Output the [x, y] coordinate of the center of the cell containing the given text.  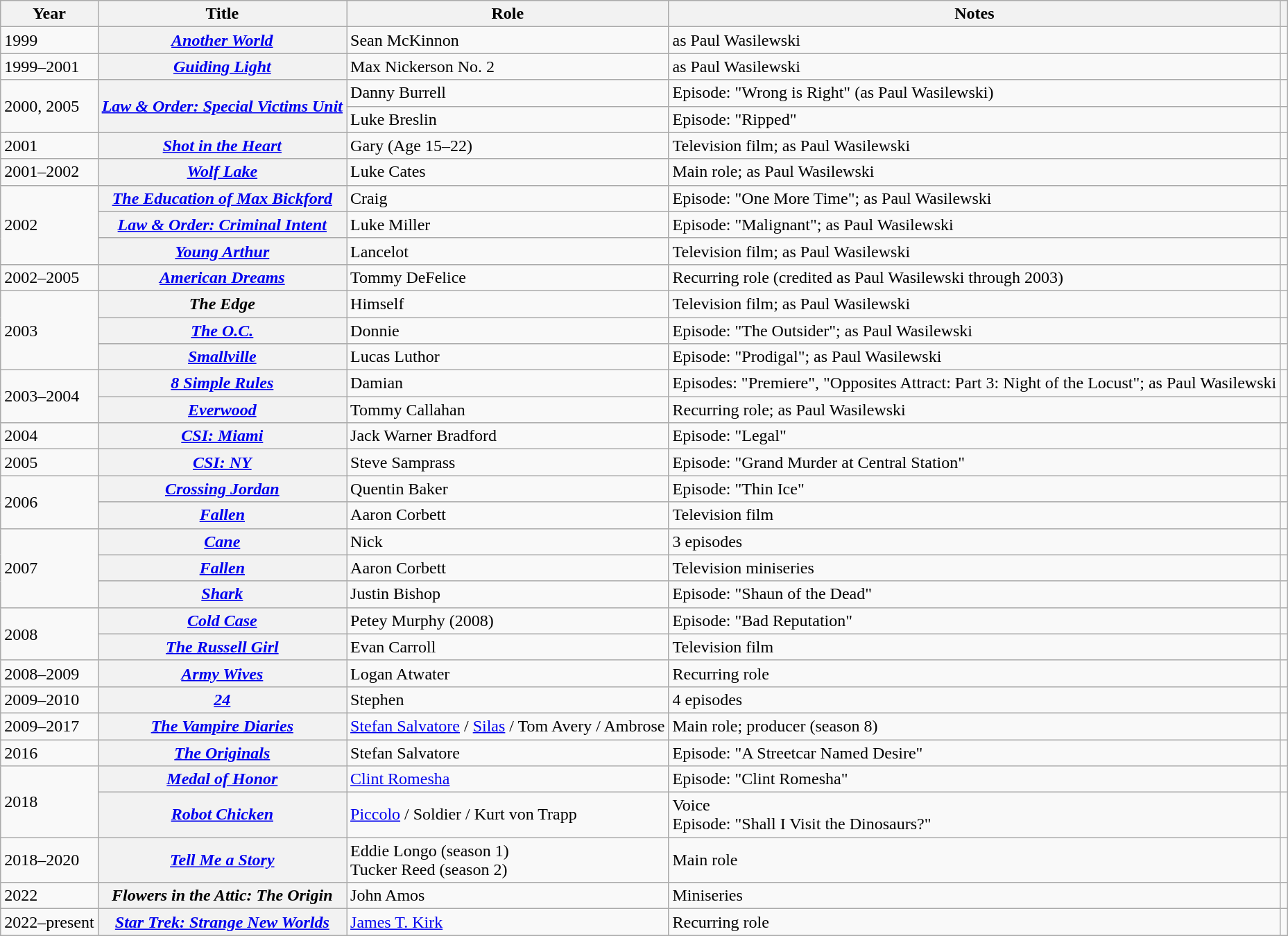
CSI: Miami [222, 436]
Episode: "A Streetcar Named Desire" [974, 752]
Star Trek: Strange New Worlds [222, 922]
2001–2002 [49, 172]
Wolf Lake [222, 172]
Main role [974, 860]
2022 [49, 896]
Stefan Salvatore [508, 752]
Main role; producer (season 8) [974, 726]
Stephen [508, 700]
Episode: "Shaun of the Dead" [974, 594]
Episode: "Bad Reputation" [974, 621]
Cold Case [222, 621]
Eddie Longo (season 1)Tucker Reed (season 2) [508, 860]
Television miniseries [974, 568]
Steve Samprass [508, 462]
VoiceEpisode: "Shall I Visit the Dinosaurs?" [974, 815]
2016 [49, 752]
Tommy Callahan [508, 410]
Logan Atwater [508, 673]
Recurring role (credited as Paul Wasilewski through 2003) [974, 277]
Jack Warner Bradford [508, 436]
Quentin Baker [508, 489]
Episode: "Wrong is Right" (as Paul Wasilewski) [974, 93]
2006 [49, 502]
2002 [49, 225]
Nick [508, 541]
The Vampire Diaries [222, 726]
Episodes: "Premiere", "Opposites Attract: Part 3: Night of the Locust"; as Paul Wasilewski [974, 383]
Episode: "The Outsider"; as Paul Wasilewski [974, 331]
2000, 2005 [49, 106]
2001 [49, 146]
Luke Miller [508, 225]
Army Wives [222, 673]
1999 [49, 40]
Donnie [508, 331]
The Education of Max Bickford [222, 198]
Cane [222, 541]
Notes [974, 14]
Law & Order: Criminal Intent [222, 225]
The Originals [222, 752]
Crossing Jordan [222, 489]
James T. Kirk [508, 922]
Clint Romesha [508, 779]
Lancelot [508, 251]
Gary (Age 15–22) [508, 146]
Max Nickerson No. 2 [508, 67]
2005 [49, 462]
Episode: "Ripped" [974, 119]
2002–2005 [49, 277]
Flowers in the Attic: The Origin [222, 896]
Main role; as Paul Wasilewski [974, 172]
Luke Cates [508, 172]
Role [508, 14]
Shot in the Heart [222, 146]
Danny Burrell [508, 93]
The Edge [222, 304]
Episode: "One More Time"; as Paul Wasilewski [974, 198]
Medal of Honor [222, 779]
Tommy DeFelice [508, 277]
Another World [222, 40]
2007 [49, 568]
Evan Carroll [508, 647]
Damian [508, 383]
Episode: "Clint Romesha" [974, 779]
Piccolo / Soldier / Kurt von Trapp [508, 815]
2003 [49, 330]
Robot Chicken [222, 815]
2018 [49, 801]
Miniseries [974, 896]
4 episodes [974, 700]
Smallville [222, 357]
2009–2017 [49, 726]
Everwood [222, 410]
Shark [222, 594]
Stefan Salvatore / Silas / Tom Avery / Ambrose [508, 726]
2008 [49, 634]
CSI: NY [222, 462]
Tell Me a Story [222, 860]
Luke Breslin [508, 119]
Sean McKinnon [508, 40]
2018–2020 [49, 860]
Title [222, 14]
Recurring role; as Paul Wasilewski [974, 410]
Young Arthur [222, 251]
2003–2004 [49, 397]
Episode: "Legal" [974, 436]
Law & Order: Special Victims Unit [222, 106]
24 [222, 700]
Episode: "Prodigal"; as Paul Wasilewski [974, 357]
American Dreams [222, 277]
Guiding Light [222, 67]
1999–2001 [49, 67]
8 Simple Rules [222, 383]
Petey Murphy (2008) [508, 621]
Justin Bishop [508, 594]
Himself [508, 304]
2022–present [49, 922]
Year [49, 14]
Episode: "Grand Murder at Central Station" [974, 462]
Episode: "Thin Ice" [974, 489]
The O.C. [222, 331]
3 episodes [974, 541]
John Amos [508, 896]
The Russell Girl [222, 647]
Craig [508, 198]
2008–2009 [49, 673]
Episode: "Malignant"; as Paul Wasilewski [974, 225]
2009–2010 [49, 700]
2004 [49, 436]
Lucas Luthor [508, 357]
